Determine the (X, Y) coordinate at the center of the cell enclosing the given text.  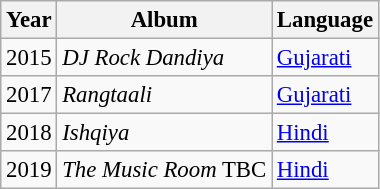
Ishqiya (164, 133)
2019 (29, 170)
2017 (29, 95)
2015 (29, 58)
Year (29, 20)
The Music Room TBC (164, 170)
Rangtaali (164, 95)
DJ Rock Dandiya (164, 58)
2018 (29, 133)
Album (164, 20)
Language (326, 20)
